Pinpoint the cell where the given text exists, returning its (x, y) midpoint coordinate. 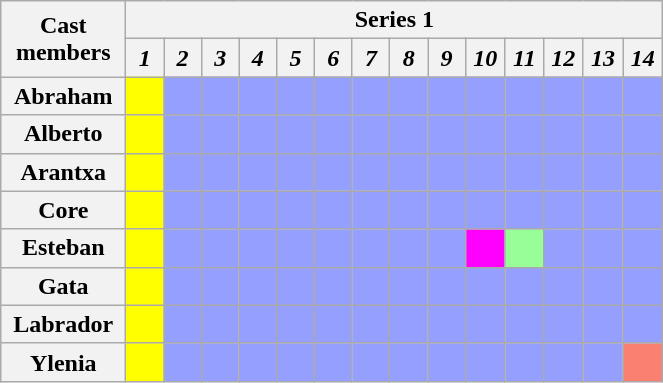
Labrador (64, 324)
Abraham (64, 96)
Gata (64, 286)
11 (524, 58)
12 (563, 58)
Core (64, 210)
3 (220, 58)
4 (258, 58)
Cast members (64, 39)
6 (333, 58)
Arantxa (64, 172)
Esteban (64, 248)
2 (183, 58)
13 (603, 58)
10 (485, 58)
9 (447, 58)
14 (643, 58)
Series 1 (394, 20)
1 (145, 58)
5 (296, 58)
8 (409, 58)
7 (371, 58)
Alberto (64, 134)
Ylenia (64, 362)
